Search for the cell housing the specified text and yield its (x, y) center coordinate. 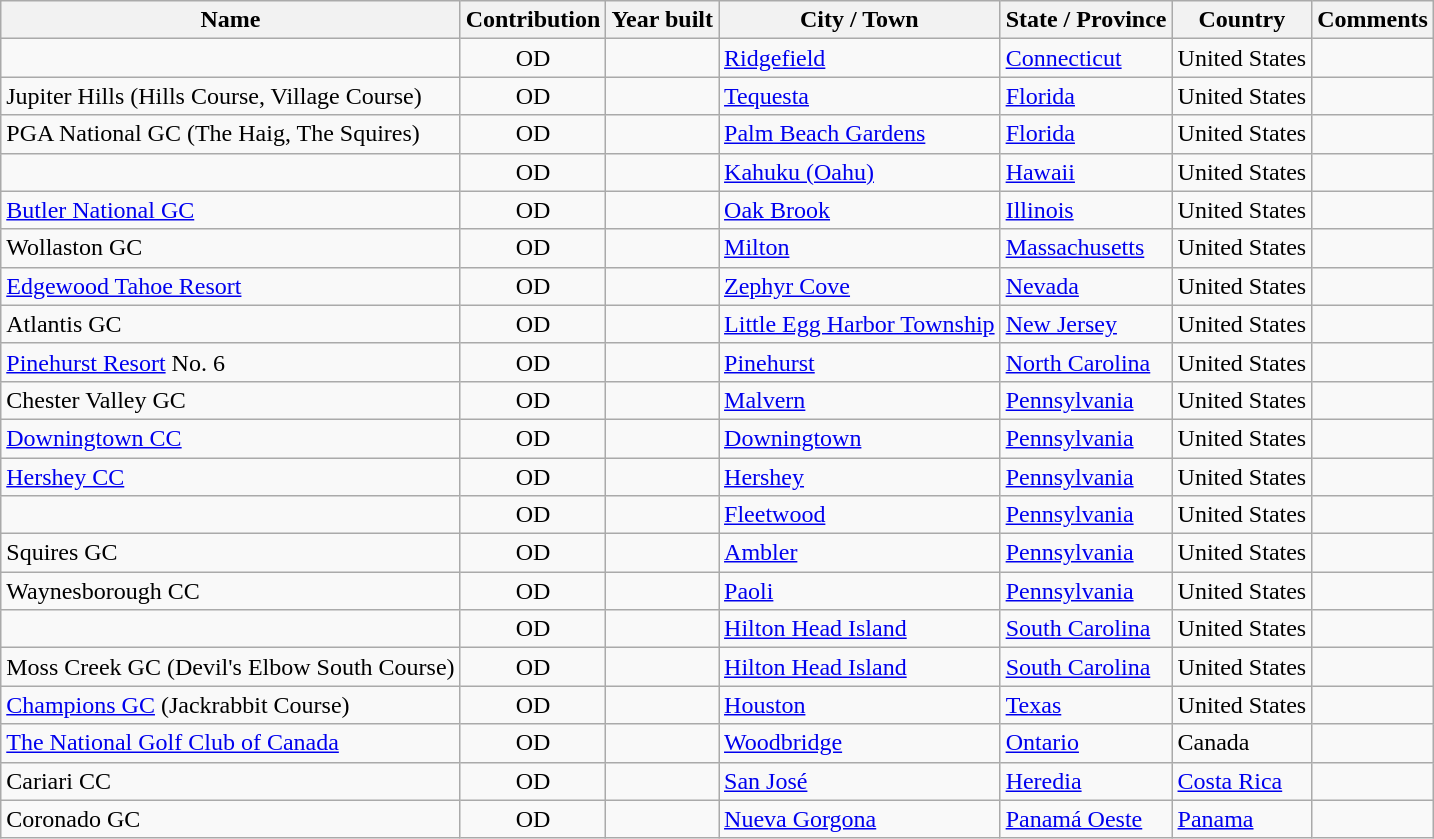
Pinehurst Resort No. 6 (230, 362)
Kahuku (Oahu) (860, 172)
Chester Valley GC (230, 400)
Connecticut (1086, 58)
Little Egg Harbor Township (860, 324)
Comments (1373, 20)
Butler National GC (230, 210)
Wollaston GC (230, 248)
City / Town (860, 20)
Texas (1086, 705)
Cariari CC (230, 781)
Hershey CC (230, 477)
Moss Creek GC (Devil's Elbow South Course) (230, 667)
Malvern (860, 400)
Woodbridge (860, 743)
Waynesborough CC (230, 591)
Year built (662, 20)
Costa Rica (1242, 781)
Downingtown (860, 438)
Squires GC (230, 553)
Pinehurst (860, 362)
Atlantis GC (230, 324)
Zephyr Cove (860, 286)
Ontario (1086, 743)
Houston (860, 705)
Milton (860, 248)
PGA National GC (The Haig, The Squires) (230, 134)
Champions GC (Jackrabbit Course) (230, 705)
The National Golf Club of Canada (230, 743)
Hawaii (1086, 172)
Panama (1242, 819)
New Jersey (1086, 324)
Downingtown CC (230, 438)
Coronado GC (230, 819)
North Carolina (1086, 362)
Edgewood Tahoe Resort (230, 286)
Hershey (860, 477)
Fleetwood (860, 515)
Contribution (533, 20)
Canada (1242, 743)
San José (860, 781)
Panamá Oeste (1086, 819)
Palm Beach Gardens (860, 134)
Ridgefield (860, 58)
Tequesta (860, 96)
Name (230, 20)
State / Province (1086, 20)
Nevada (1086, 286)
Heredia (1086, 781)
Nueva Gorgona (860, 819)
Massachusetts (1086, 248)
Illinois (1086, 210)
Oak Brook (860, 210)
Paoli (860, 591)
Country (1242, 20)
Jupiter Hills (Hills Course, Village Course) (230, 96)
Ambler (860, 553)
